Capture the cell that displays the provided text and extract its [X, Y] central coordinate. 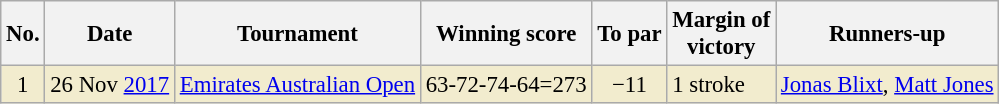
−11 [630, 85]
To par [630, 34]
1 [23, 85]
Margin ofvictory [722, 34]
Jonas Blixt, Matt Jones [888, 85]
26 Nov 2017 [110, 85]
Date [110, 34]
Winning score [506, 34]
Emirates Australian Open [297, 85]
No. [23, 34]
Tournament [297, 34]
Runners-up [888, 34]
63-72-74-64=273 [506, 85]
1 stroke [722, 85]
